Capture the cell that displays the provided text and extract its (X, Y) central coordinate. 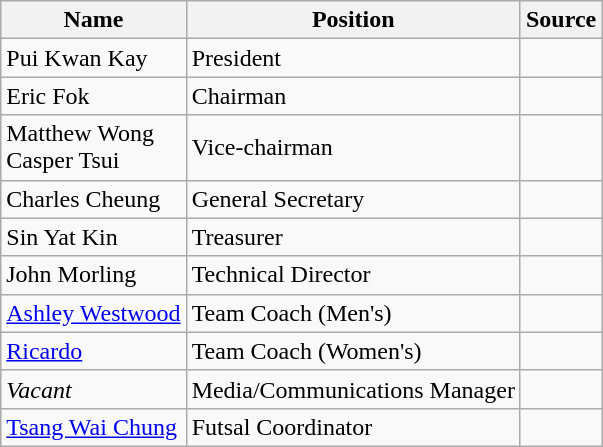
Media/Communications Manager (353, 389)
Position (353, 20)
Technical Director (353, 275)
Ricardo (94, 351)
Futsal Coordinator (353, 427)
Sin Yat Kin (94, 237)
Chairman (353, 96)
Pui Kwan Kay (94, 58)
General Secretary (353, 199)
Name (94, 20)
Source (560, 20)
Team Coach (Men's) (353, 313)
Eric Fok (94, 96)
Vice-chairman (353, 148)
Treasurer (353, 237)
Ashley Westwood (94, 313)
John Morling (94, 275)
Tsang Wai Chung (94, 427)
Matthew Wong Casper Tsui (94, 148)
Charles Cheung (94, 199)
Vacant (94, 389)
Team Coach (Women's) (353, 351)
President (353, 58)
